Scan for the cell matching the given text and deliver its [x, y] coordinate at center. 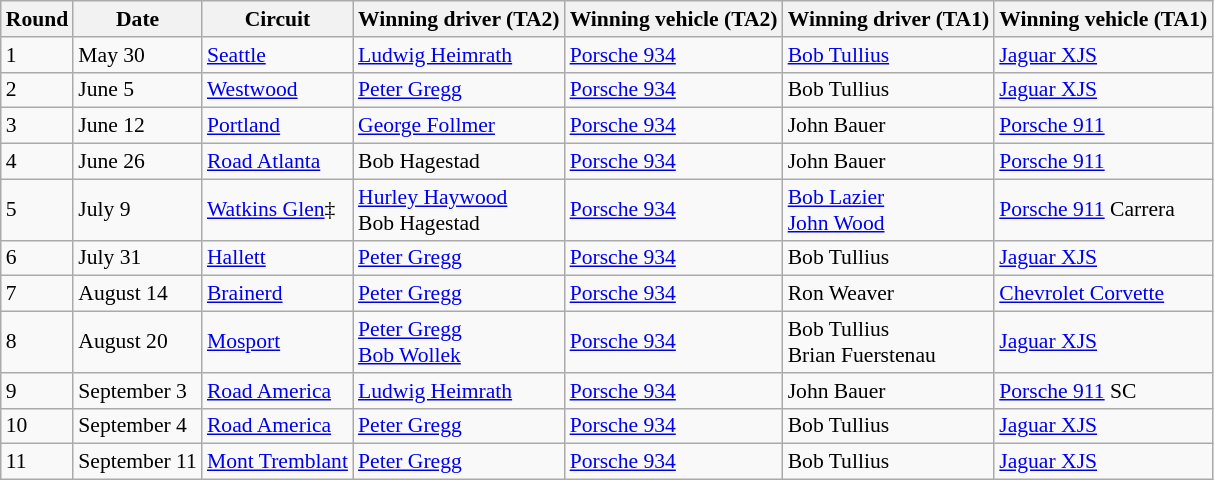
Brainerd [278, 294]
Chevrolet Corvette [1103, 294]
Ron Weaver [889, 294]
Winning driver (TA1) [889, 19]
11 [38, 462]
Winning vehicle (TA2) [674, 19]
Portland [278, 126]
Watkins Glen‡ [278, 210]
Hallett [278, 258]
Round [38, 19]
Bob Lazier John Wood [889, 210]
George Follmer [459, 126]
Porsche 911 SC [1103, 391]
Mosport [278, 342]
8 [38, 342]
June 12 [138, 126]
June 5 [138, 90]
Hurley Haywood Bob Hagestad [459, 210]
August 14 [138, 294]
May 30 [138, 55]
9 [38, 391]
Porsche 911 Carrera [1103, 210]
September 4 [138, 426]
September 3 [138, 391]
1 [38, 55]
4 [38, 162]
Peter Gregg Bob Wollek [459, 342]
Bob Tullius Brian Fuerstenau [889, 342]
7 [38, 294]
5 [38, 210]
Westwood [278, 90]
September 11 [138, 462]
Circuit [278, 19]
August 20 [138, 342]
Date [138, 19]
6 [38, 258]
Road Atlanta [278, 162]
10 [38, 426]
2 [38, 90]
July 31 [138, 258]
3 [38, 126]
Bob Hagestad [459, 162]
Winning vehicle (TA1) [1103, 19]
Mont Tremblant [278, 462]
Seattle [278, 55]
Winning driver (TA2) [459, 19]
July 9 [138, 210]
June 26 [138, 162]
